Determine the (X, Y) coordinate at the center of the cell enclosing the given text.  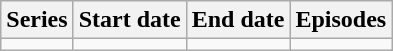
Series (37, 20)
End date (238, 20)
Episodes (341, 20)
Start date (130, 20)
